Provide the [x, y] coordinate of the cell's center where the given text is located.  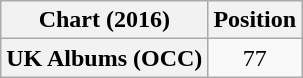
Position [255, 20]
Chart (2016) [104, 20]
77 [255, 58]
UK Albums (OCC) [104, 58]
